Find where the given text appears and provide that cell's center as [x, y] coordinate. 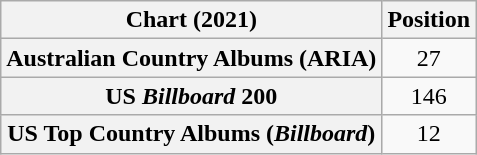
Chart (2021) [192, 20]
Australian Country Albums (ARIA) [192, 58]
27 [429, 58]
US Billboard 200 [192, 96]
US Top Country Albums (Billboard) [192, 134]
12 [429, 134]
Position [429, 20]
146 [429, 96]
